Pinpoint the cell where the given text exists, returning its [x, y] midpoint coordinate. 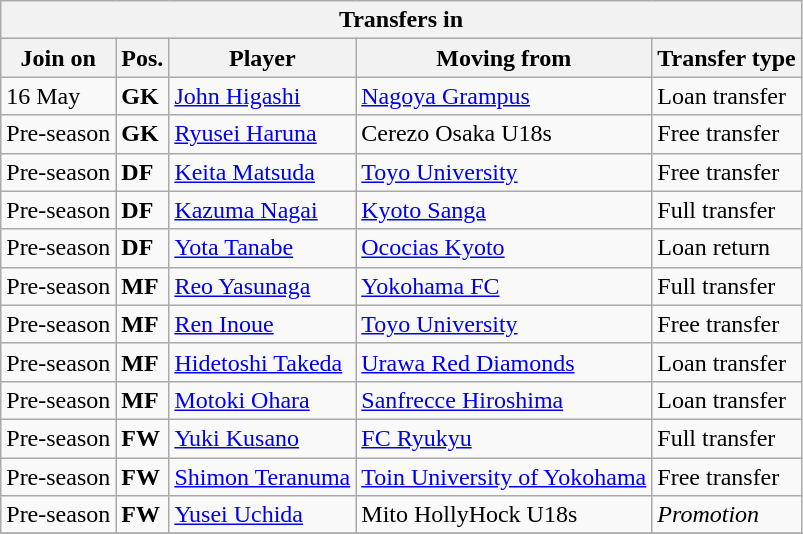
Urawa Red Diamonds [504, 362]
Transfers in [402, 20]
Moving from [504, 58]
Yusei Uchida [262, 515]
Promotion [726, 515]
Sanfrecce Hiroshima [504, 400]
Ren Inoue [262, 324]
Motoki Ohara [262, 400]
Yota Tanabe [262, 248]
Keita Matsuda [262, 172]
FC Ryukyu [504, 438]
Player [262, 58]
Mito HollyHock U18s [504, 515]
Yokohama FC [504, 286]
Shimon Teranuma [262, 477]
Yuki Kusano [262, 438]
Hidetoshi Takeda [262, 362]
Kyoto Sanga [504, 210]
Kazuma Nagai [262, 210]
Reo Yasunaga [262, 286]
Nagoya Grampus [504, 96]
Pos. [142, 58]
16 May [58, 96]
Cerezo Osaka U18s [504, 134]
Ococias Kyoto [504, 248]
John Higashi [262, 96]
Loan return [726, 248]
Transfer type [726, 58]
Toin University of Yokohama [504, 477]
Ryusei Haruna [262, 134]
Join on [58, 58]
